Extract the (X, Y) coordinate from the center of the cell holding the provided text.  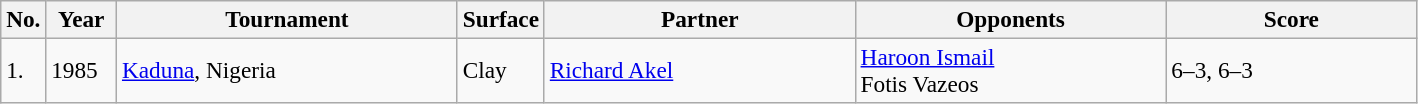
Clay (500, 70)
Richard Akel (700, 70)
Tournament (288, 19)
Haroon Ismail Fotis Vazeos (1010, 70)
Partner (700, 19)
Surface (500, 19)
Year (82, 19)
Opponents (1010, 19)
Score (1292, 19)
No. (24, 19)
1985 (82, 70)
6–3, 6–3 (1292, 70)
1. (24, 70)
Kaduna, Nigeria (288, 70)
